Detect which cell encompasses the target text, then output its (X, Y) center coordinate. 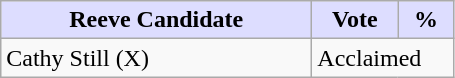
Vote (355, 20)
% (426, 20)
Acclaimed (383, 58)
Reeve Candidate (156, 20)
Cathy Still (X) (156, 58)
